For the text-containing cell, return its midpoint in (X, Y) coordinate format. 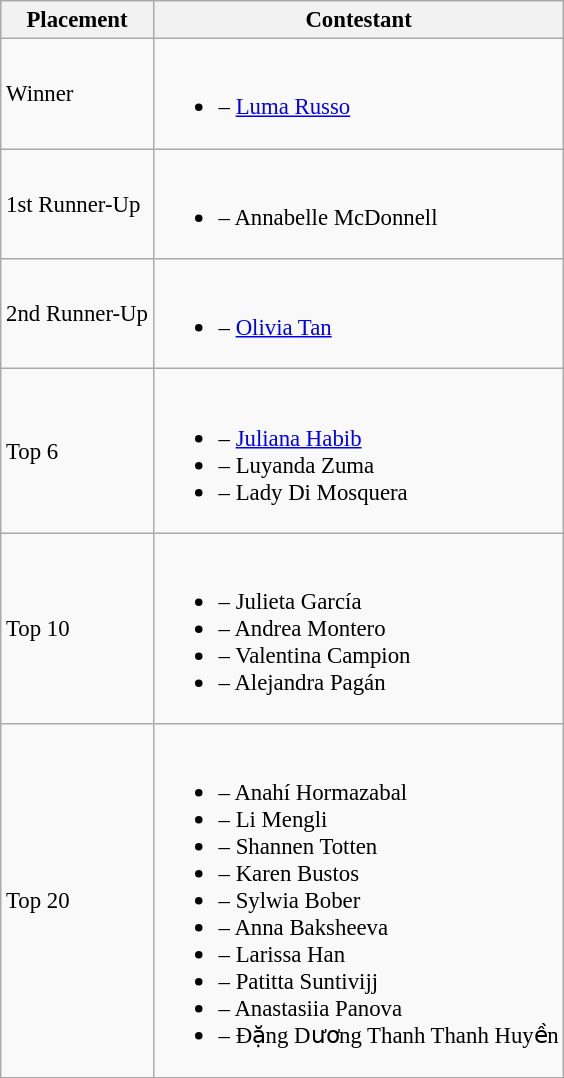
– Annabelle McDonnell (358, 204)
Top 6 (78, 451)
– Julieta García – Andrea Montero – Valentina Campion – Alejandra Pagán (358, 628)
1st Runner-Up (78, 204)
Contestant (358, 20)
Winner (78, 94)
Placement (78, 20)
Top 10 (78, 628)
2nd Runner-Up (78, 314)
– Juliana Habib – Luyanda Zuma – Lady Di Mosquera (358, 451)
Top 20 (78, 900)
– Luma Russo (358, 94)
– Olivia Tan (358, 314)
